Scan for the cell matching the given text and deliver its [X, Y] coordinate at center. 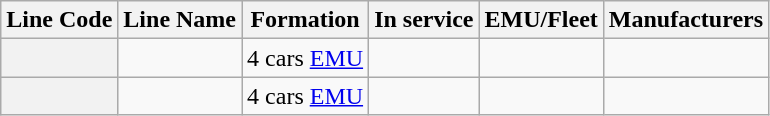
EMU/Fleet [541, 20]
Line Name [180, 20]
In service [424, 20]
Formation [306, 20]
Line Code [60, 20]
Manufacturers [686, 20]
